Extract the (X, Y) coordinate from the center of the cell holding the provided text.  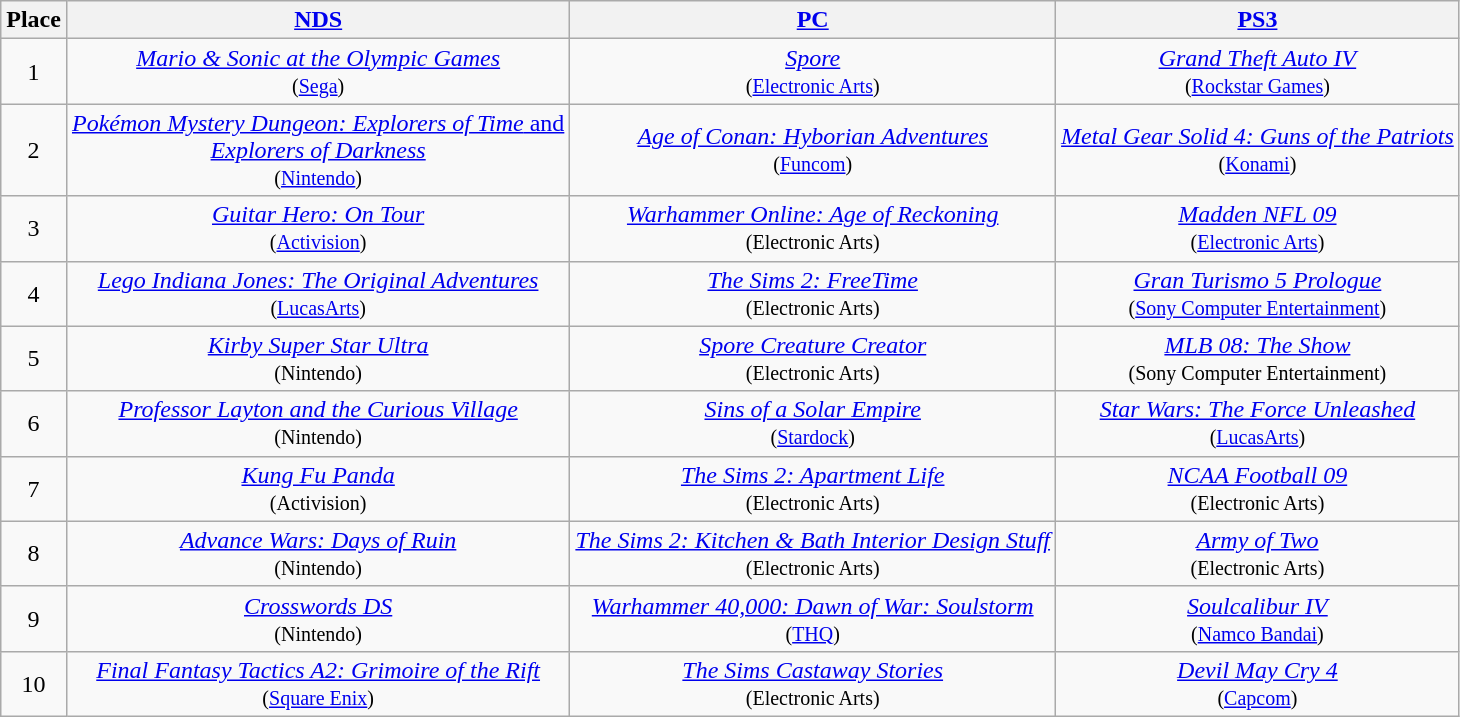
5 (34, 358)
9 (34, 618)
Kirby Super Star Ultra(Nintendo) (318, 358)
The Sims Castaway Stories(Electronic Arts) (813, 684)
Warhammer Online: Age of Reckoning(Electronic Arts) (813, 228)
1 (34, 72)
Madden NFL 09(Electronic Arts) (1258, 228)
10 (34, 684)
PS3 (1258, 20)
Kung Fu Panda(Activision) (318, 488)
Soulcalibur IV(Namco Bandai) (1258, 618)
Devil May Cry 4(Capcom) (1258, 684)
Warhammer 40,000: Dawn of War: Soulstorm(THQ) (813, 618)
Final Fantasy Tactics A2: Grimoire of the Rift(Square Enix) (318, 684)
4 (34, 294)
Place (34, 20)
Metal Gear Solid 4: Guns of the Patriots(Konami) (1258, 150)
PC (813, 20)
Pokémon Mystery Dungeon: Explorers of Time andExplorers of Darkness(Nintendo) (318, 150)
Mario & Sonic at the Olympic Games(Sega) (318, 72)
2 (34, 150)
The Sims 2: Apartment Life(Electronic Arts) (813, 488)
The Sims 2: Kitchen & Bath Interior Design Stuff(Electronic Arts) (813, 554)
Star Wars: The Force Unleashed(LucasArts) (1258, 424)
Lego Indiana Jones: The Original Adventures(LucasArts) (318, 294)
Advance Wars: Days of Ruin(Nintendo) (318, 554)
Army of Two(Electronic Arts) (1258, 554)
MLB 08: The Show(Sony Computer Entertainment) (1258, 358)
3 (34, 228)
6 (34, 424)
NCAA Football 09(Electronic Arts) (1258, 488)
NDS (318, 20)
Spore Creature Creator(Electronic Arts) (813, 358)
Sins of a Solar Empire(Stardock) (813, 424)
Age of Conan: Hyborian Adventures(Funcom) (813, 150)
7 (34, 488)
Professor Layton and the Curious Village(Nintendo) (318, 424)
8 (34, 554)
Crosswords DS(Nintendo) (318, 618)
Guitar Hero: On Tour(Activision) (318, 228)
Gran Turismo 5 Prologue(Sony Computer Entertainment) (1258, 294)
Grand Theft Auto IV(Rockstar Games) (1258, 72)
Spore(Electronic Arts) (813, 72)
The Sims 2: FreeTime(Electronic Arts) (813, 294)
